Extract the (x, y) coordinate from the center of the cell holding the provided text.  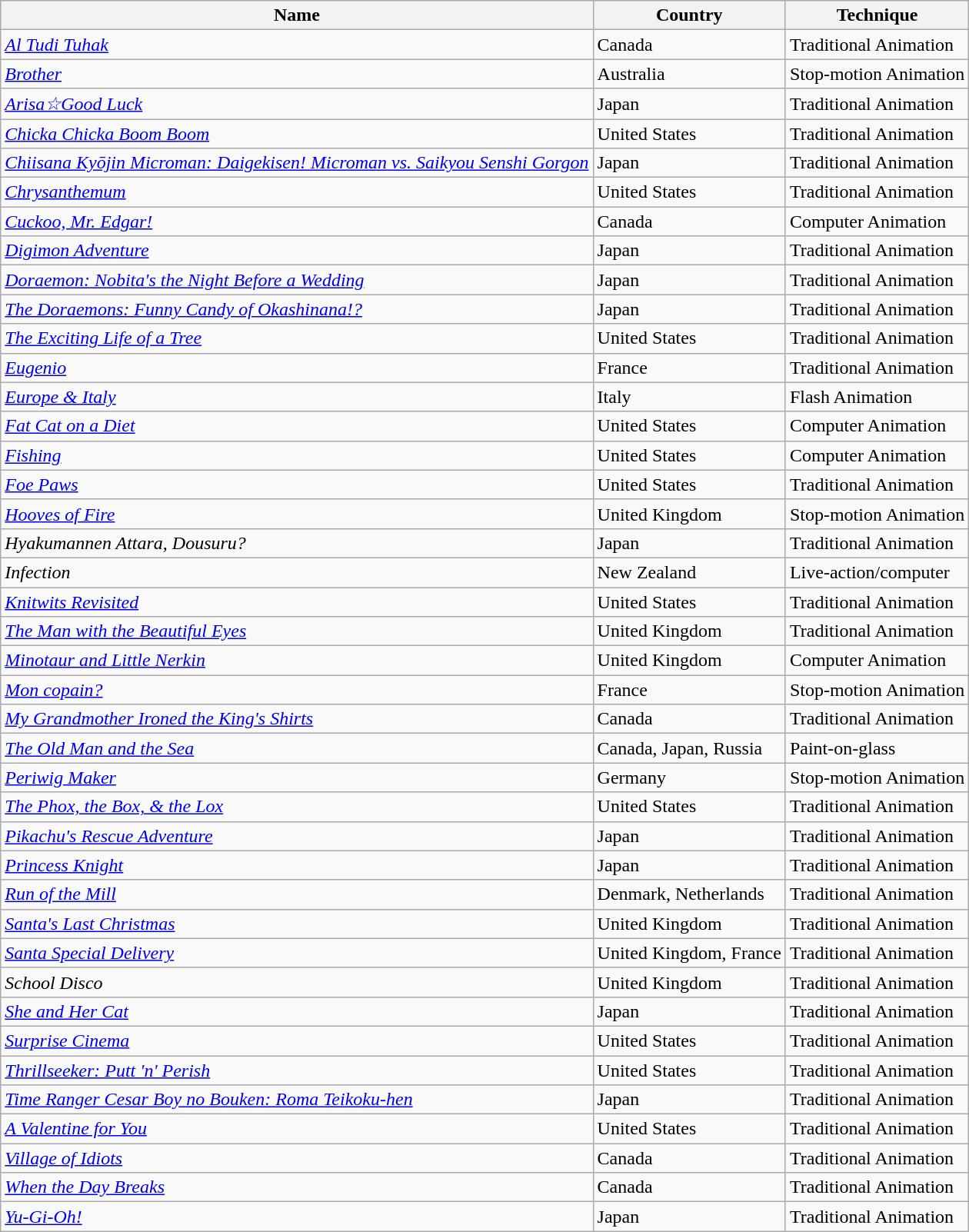
Italy (689, 397)
Live-action/computer (877, 572)
Eugenio (297, 368)
Princess Knight (297, 865)
Thrillseeker: Putt 'n' Perish (297, 1070)
Al Tudi Tuhak (297, 45)
Hyakumannen Attara, Dousuru? (297, 543)
The Old Man and the Sea (297, 748)
Mon copain? (297, 690)
Name (297, 15)
Europe & Italy (297, 397)
United Kingdom, France (689, 953)
School Disco (297, 982)
Surprise Cinema (297, 1041)
Canada, Japan, Russia (689, 748)
New Zealand (689, 572)
Fat Cat on a Diet (297, 426)
Brother (297, 74)
Knitwits Revisited (297, 602)
Santa's Last Christmas (297, 924)
The Phox, the Box, & the Lox (297, 807)
Pikachu's Rescue Adventure (297, 836)
The Exciting Life of a Tree (297, 338)
Village of Idiots (297, 1158)
Chicka Chicka Boom Boom (297, 133)
Flash Animation (877, 397)
A Valentine for You (297, 1129)
Periwig Maker (297, 777)
Cuckoo, Mr. Edgar! (297, 221)
Infection (297, 572)
Arisa☆Good Luck (297, 104)
My Grandmother Ironed the King's Shirts (297, 719)
Australia (689, 74)
Foe Paws (297, 484)
Chiisana Kyōjin Microman: Daigekisen! Microman vs. Saikyou Senshi Gorgon (297, 163)
Country (689, 15)
Denmark, Netherlands (689, 894)
Technique (877, 15)
Yu-Gi-Oh! (297, 1217)
Time Ranger Cesar Boy no Bouken: Roma Teikoku-hen (297, 1100)
Minotaur and Little Nerkin (297, 661)
She and Her Cat (297, 1011)
Santa Special Delivery (297, 953)
The Doraemons: Funny Candy of Okashinana!? (297, 309)
Paint-on-glass (877, 748)
Germany (689, 777)
Chrysanthemum (297, 192)
The Man with the Beautiful Eyes (297, 631)
Doraemon: Nobita's the Night Before a Wedding (297, 280)
When the Day Breaks (297, 1187)
Run of the Mill (297, 894)
Fishing (297, 455)
Hooves of Fire (297, 514)
Digimon Adventure (297, 251)
